Return [X, Y] of the center of cell containing provided text 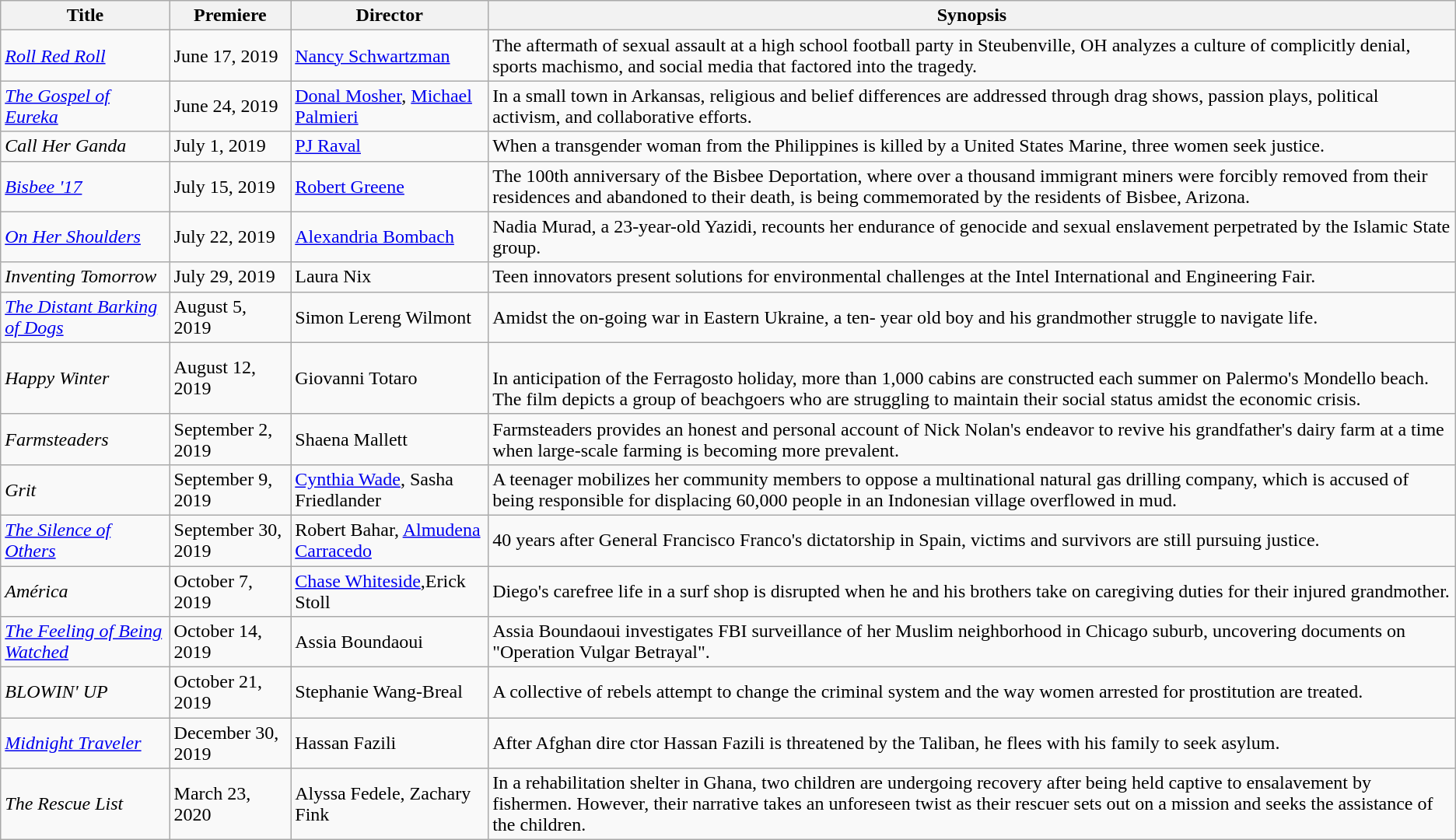
Robert Bahar, Almudena Carracedo [390, 540]
Shaena Mallett [390, 439]
December 30, 2019 [230, 744]
The Rescue List [86, 804]
When a transgender woman from the Philippines is killed by a United States Marine, three women seek justice. [972, 146]
August 5, 2019 [230, 317]
Title [86, 16]
Alexandria Bombach [390, 236]
On Her Shoulders [86, 236]
Roll Red Roll [86, 56]
Midnight Traveler [86, 744]
Grit [86, 490]
Bisbee '17 [86, 187]
Chase Whiteside,Erick Stoll [390, 591]
BLOWIN' UP [86, 692]
After Afghan dire ctor Hassan Fazili is threatened by the Taliban, he flees with his family to seek asylum. [972, 744]
September 2, 2019 [230, 439]
The Feeling of Being Watched [86, 642]
June 17, 2019 [230, 56]
Nadia Murad, a 23-year-old Yazidi, recounts her endurance of genocide and sexual enslavement perpetrated by the Islamic State group. [972, 236]
September 30, 2019 [230, 540]
Assia Boundaoui [390, 642]
Synopsis [972, 16]
Premiere [230, 16]
Amidst the on-going war in Eastern Ukraine, a ten- year old boy and his grandmother struggle to navigate life. [972, 317]
October 7, 2019 [230, 591]
Farmsteaders [86, 439]
40 years after General Francisco Franco's dictatorship in Spain, victims and survivors are still pursuing justice. [972, 540]
The Gospel of Eureka [86, 106]
September 9, 2019 [230, 490]
Laura Nix [390, 277]
Assia Boundaoui investigates FBI surveillance of her Muslim neighborhood in Chicago suburb, uncovering documents on "Operation Vulgar Betrayal". [972, 642]
March 23, 2020 [230, 804]
PJ Raval [390, 146]
Hassan Fazili [390, 744]
July 29, 2019 [230, 277]
Inventing Tomorrow [86, 277]
Robert Greene [390, 187]
Happy Winter [86, 378]
August 12, 2019 [230, 378]
Donal Mosher, Michael Palmieri [390, 106]
October 21, 2019 [230, 692]
Simon Lereng Wilmont [390, 317]
Alyssa Fedele, Zachary Fink [390, 804]
Call Her Ganda [86, 146]
Director [390, 16]
Teen innovators present solutions for environmental challenges at the Intel International and Engineering Fair. [972, 277]
América [86, 591]
The Silence of Others [86, 540]
June 24, 2019 [230, 106]
The Distant Barking of Dogs [86, 317]
Diego's carefree life in a surf shop is disrupted when he and his brothers take on caregiving duties for their injured grandmother. [972, 591]
July 15, 2019 [230, 187]
A collective of rebels attempt to change the criminal system and the way women arrested for prostitution are treated. [972, 692]
October 14, 2019 [230, 642]
Nancy Schwartzman [390, 56]
July 22, 2019 [230, 236]
Stephanie Wang-Breal [390, 692]
Cynthia Wade, Sasha Friedlander [390, 490]
July 1, 2019 [230, 146]
Giovanni Totaro [390, 378]
